Return (x, y) of the center of cell containing provided text 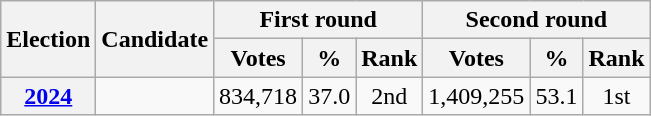
Candidate (155, 39)
1st (616, 96)
37.0 (330, 96)
53.1 (556, 96)
Second round (536, 20)
2024 (48, 96)
First round (318, 20)
834,718 (258, 96)
Election (48, 39)
1,409,255 (476, 96)
2nd (390, 96)
